Capture the cell that displays the provided text and extract its [X, Y] central coordinate. 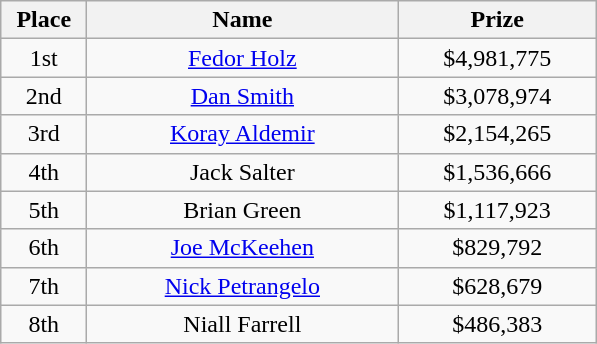
Place [44, 20]
$2,154,265 [498, 134]
Fedor Holz [242, 58]
$1,536,666 [498, 172]
2nd [44, 96]
Name [242, 20]
Joe McKeehen [242, 248]
4th [44, 172]
Dan Smith [242, 96]
$486,383 [498, 324]
8th [44, 324]
6th [44, 248]
5th [44, 210]
$829,792 [498, 248]
Jack Salter [242, 172]
$1,117,923 [498, 210]
1st [44, 58]
7th [44, 286]
3rd [44, 134]
Nick Petrangelo [242, 286]
Brian Green [242, 210]
$628,679 [498, 286]
$3,078,974 [498, 96]
$4,981,775 [498, 58]
Koray Aldemir [242, 134]
Niall Farrell [242, 324]
Prize [498, 20]
